Scan for the cell matching the given text and deliver its (X, Y) coordinate at center. 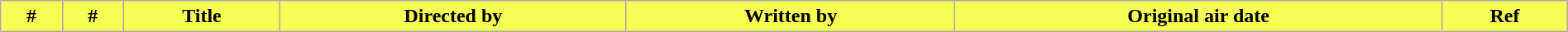
Original air date (1199, 16)
Directed by (453, 16)
Ref (1505, 16)
Title (202, 16)
Written by (791, 16)
